Scan for the cell matching the given text and deliver its [X, Y] coordinate at center. 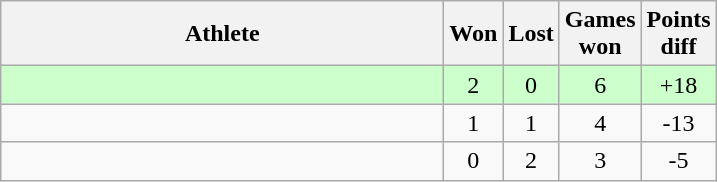
Pointsdiff [678, 34]
Lost [531, 34]
-13 [678, 123]
3 [600, 161]
-5 [678, 161]
Gameswon [600, 34]
Won [474, 34]
+18 [678, 85]
4 [600, 123]
6 [600, 85]
Athlete [222, 34]
